Search for the cell housing the specified text and yield its (x, y) center coordinate. 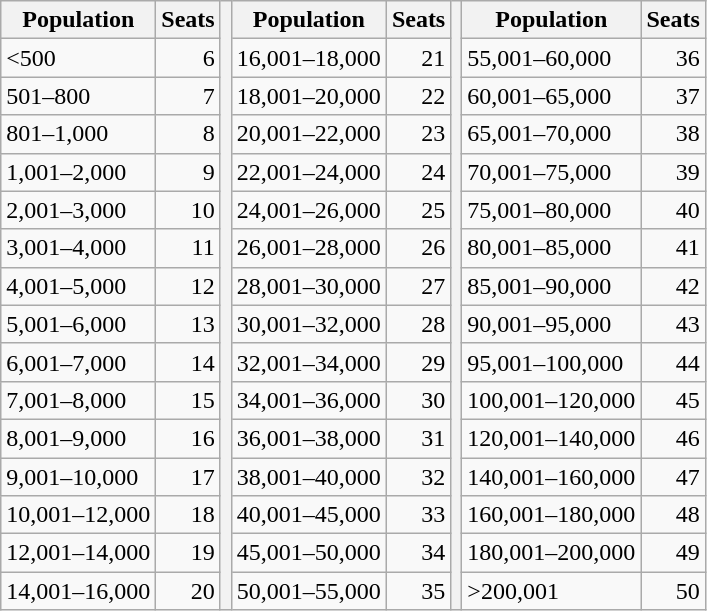
7,001–8,000 (78, 400)
100,001–120,000 (552, 400)
160,001–180,000 (552, 515)
80,001–85,000 (552, 248)
501–800 (78, 96)
28 (418, 324)
38,001–40,000 (308, 477)
30 (418, 400)
18,001–20,000 (308, 96)
95,001–100,000 (552, 362)
16 (188, 438)
42 (673, 286)
33 (418, 515)
85,001–90,000 (552, 286)
30,001–32,000 (308, 324)
40,001–45,000 (308, 515)
24 (418, 172)
16,001–18,000 (308, 58)
45,001–50,000 (308, 553)
3,001–4,000 (78, 248)
13 (188, 324)
9,001–10,000 (78, 477)
6,001–7,000 (78, 362)
21 (418, 58)
>200,001 (552, 591)
20,001–22,000 (308, 134)
10,001–12,000 (78, 515)
8 (188, 134)
19 (188, 553)
27 (418, 286)
7 (188, 96)
120,001–140,000 (552, 438)
29 (418, 362)
22,001–24,000 (308, 172)
50,001–55,000 (308, 591)
41 (673, 248)
35 (418, 591)
48 (673, 515)
10 (188, 210)
15 (188, 400)
22 (418, 96)
47 (673, 477)
49 (673, 553)
75,001–80,000 (552, 210)
14 (188, 362)
32,001–34,000 (308, 362)
38 (673, 134)
50 (673, 591)
60,001–65,000 (552, 96)
<500 (78, 58)
34 (418, 553)
34,001–36,000 (308, 400)
23 (418, 134)
26,001–28,000 (308, 248)
26 (418, 248)
40 (673, 210)
32 (418, 477)
17 (188, 477)
5,001–6,000 (78, 324)
24,001–26,000 (308, 210)
37 (673, 96)
44 (673, 362)
18 (188, 515)
180,001–200,000 (552, 553)
36,001–38,000 (308, 438)
55,001–60,000 (552, 58)
46 (673, 438)
20 (188, 591)
9 (188, 172)
1,001–2,000 (78, 172)
28,001–30,000 (308, 286)
90,001–95,000 (552, 324)
39 (673, 172)
6 (188, 58)
8,001–9,000 (78, 438)
31 (418, 438)
45 (673, 400)
43 (673, 324)
12 (188, 286)
140,001–160,000 (552, 477)
2,001–3,000 (78, 210)
12,001–14,000 (78, 553)
36 (673, 58)
14,001–16,000 (78, 591)
70,001–75,000 (552, 172)
11 (188, 248)
801–1,000 (78, 134)
65,001–70,000 (552, 134)
25 (418, 210)
4,001–5,000 (78, 286)
